Provide the [x, y] coordinate of the cell's center where the given text is located.  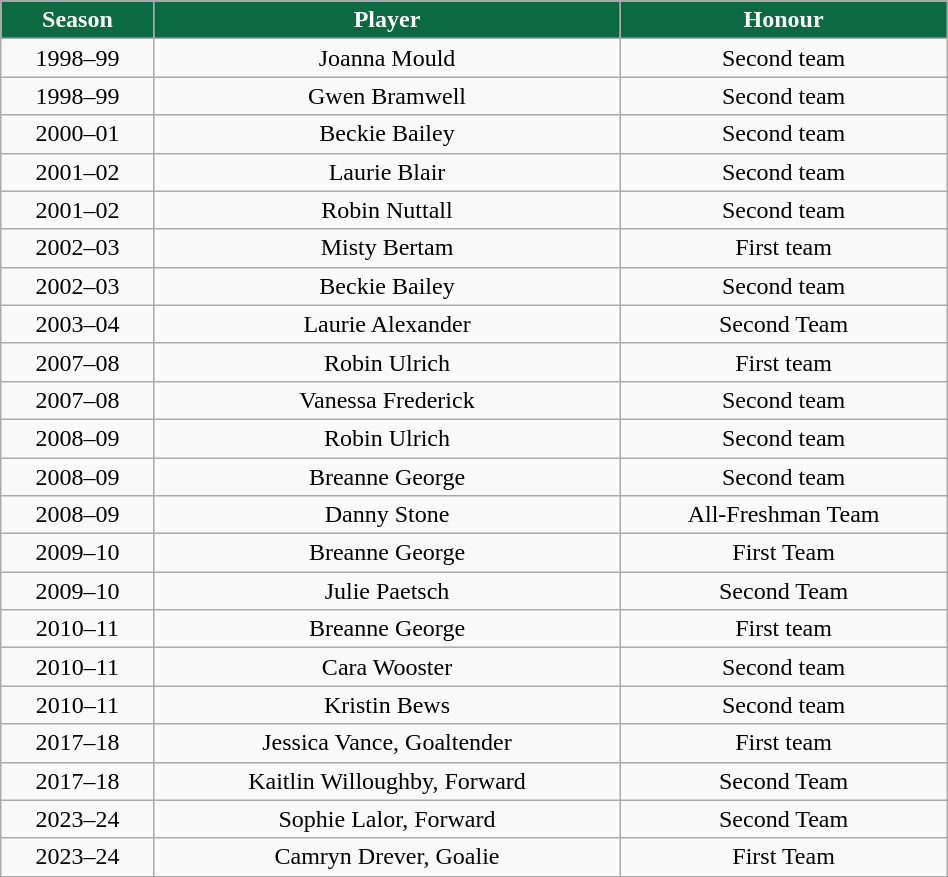
Robin Nuttall [387, 210]
Camryn Drever, Goalie [387, 857]
Joanna Mould [387, 58]
Player [387, 20]
Kristin Bews [387, 705]
Cara Wooster [387, 667]
Kaitlin Willoughby, Forward [387, 781]
2003–04 [78, 324]
Season [78, 20]
2000–01 [78, 134]
Gwen Bramwell [387, 96]
Jessica Vance, Goaltender [387, 743]
Misty Bertam [387, 248]
Honour [784, 20]
Laurie Alexander [387, 324]
Sophie Lalor, Forward [387, 819]
Julie Paetsch [387, 591]
Vanessa Frederick [387, 400]
All-Freshman Team [784, 515]
Danny Stone [387, 515]
Laurie Blair [387, 172]
